Determine the (X, Y) coordinate at the center of the cell enclosing the given text.  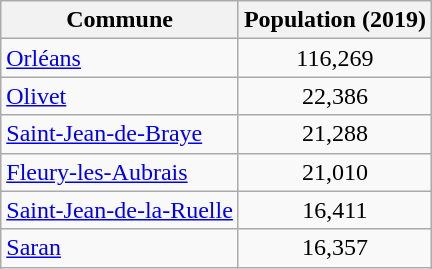
16,411 (334, 210)
16,357 (334, 248)
Commune (120, 20)
21,288 (334, 134)
Saint-Jean-de-la-Ruelle (120, 210)
Fleury-les-Aubrais (120, 172)
Orléans (120, 58)
22,386 (334, 96)
Population (2019) (334, 20)
21,010 (334, 172)
116,269 (334, 58)
Saran (120, 248)
Olivet (120, 96)
Saint-Jean-de-Braye (120, 134)
